Identify which cell holds the provided text, then report its (X, Y) central coordinate. 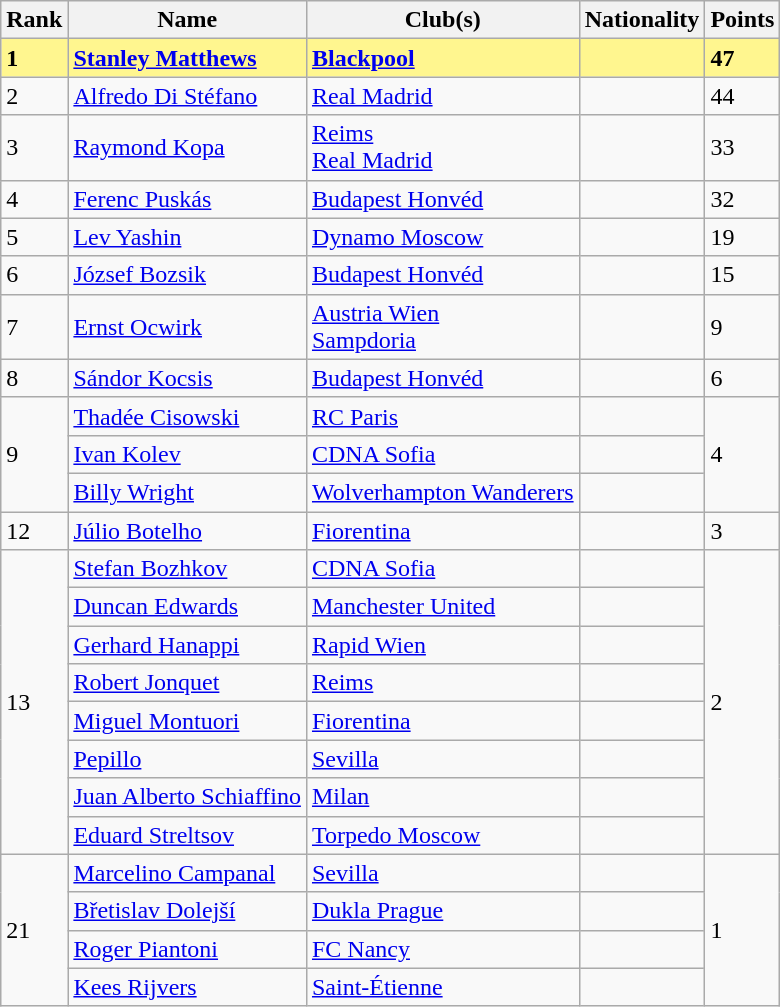
Real Madrid (442, 96)
Club(s) (442, 20)
Thadée Cisowski (188, 416)
Saint-Étienne (442, 987)
Ernst Ocwirk (188, 326)
33 (742, 148)
Nationality (642, 20)
Ferenc Puskás (188, 199)
Sándor Kocsis (188, 378)
Ivan Kolev (188, 454)
József Bozsik (188, 275)
Stanley Matthews (188, 58)
Rapid Wien (442, 645)
47 (742, 58)
44 (742, 96)
Raymond Kopa (188, 148)
7 (34, 326)
Lev Yashin (188, 237)
Duncan Edwards (188, 607)
8 (34, 378)
Torpedo Moscow (442, 835)
Billy Wright (188, 492)
Points (742, 20)
Juan Alberto Schiaffino (188, 797)
Robert Jonquet (188, 683)
Alfredo Di Stéfano (188, 96)
13 (34, 702)
Reims (442, 683)
Marcelino Campanal (188, 873)
Wolverhampton Wanderers (442, 492)
Břetislav Dolejší (188, 911)
Stefan Bozhkov (188, 569)
19 (742, 237)
Blackpool (442, 58)
Name (188, 20)
32 (742, 199)
FC Nancy (442, 949)
Manchester United (442, 607)
Gerhard Hanappi (188, 645)
Austria Wien Sampdoria (442, 326)
Júlio Botelho (188, 531)
Reims Real Madrid (442, 148)
Kees Rijvers (188, 987)
Dynamo Moscow (442, 237)
Roger Piantoni (188, 949)
Milan (442, 797)
Pepillo (188, 759)
Dukla Prague (442, 911)
21 (34, 930)
Eduard Streltsov (188, 835)
RC Paris (442, 416)
Rank (34, 20)
15 (742, 275)
5 (34, 237)
12 (34, 531)
Miguel Montuori (188, 721)
